Identify which cell holds the provided text, then report its [X, Y] central coordinate. 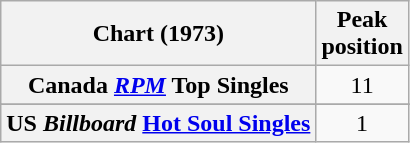
US Billboard Hot Soul Singles [158, 123]
Canada RPM Top Singles [158, 85]
1 [362, 123]
Peakposition [362, 34]
11 [362, 85]
Chart (1973) [158, 34]
